Capture the cell that displays the provided text and extract its (X, Y) central coordinate. 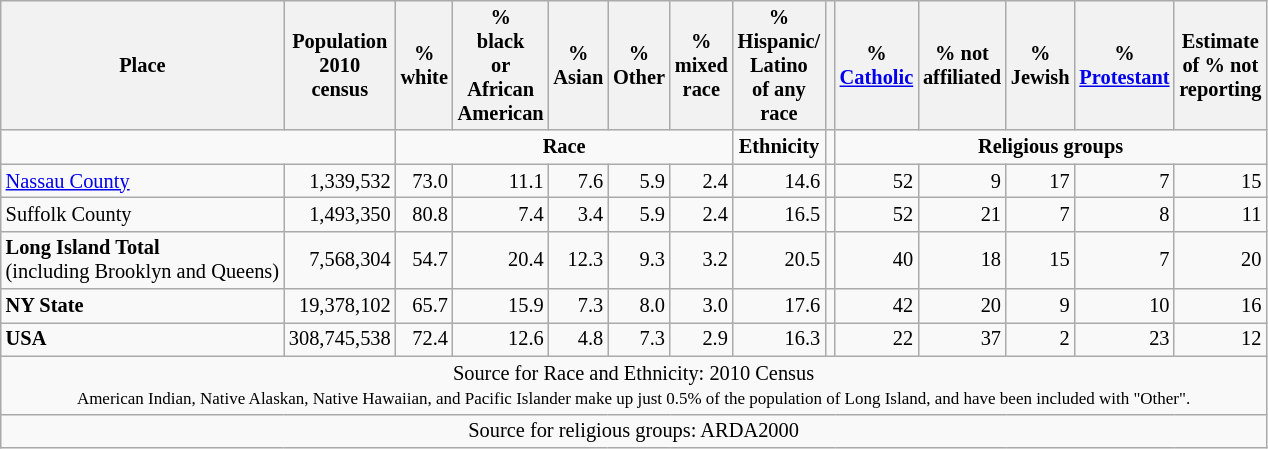
15.9 (501, 306)
Race (564, 147)
3.2 (702, 260)
308,745,538 (340, 339)
7,568,304 (340, 260)
2 (1040, 339)
9.3 (639, 260)
17 (1040, 181)
%white (424, 65)
Population2010census (340, 65)
42 (876, 306)
%Other (639, 65)
3.0 (702, 306)
%Jewish (1040, 65)
NY State (142, 306)
USA (142, 339)
23 (1124, 339)
19,378,102 (340, 306)
%Protestant (1124, 65)
3.4 (579, 214)
73.0 (424, 181)
%mixedrace (702, 65)
%Asian (579, 65)
7.6 (579, 181)
22 (876, 339)
20.5 (779, 260)
Estimateof % notreporting (1220, 65)
% notaffiliated (962, 65)
11.1 (501, 181)
12.6 (501, 339)
80.8 (424, 214)
20.4 (501, 260)
2.9 (702, 339)
21 (962, 214)
54.7 (424, 260)
Ethnicity (779, 147)
11 (1220, 214)
%blackorAfricanAmerican (501, 65)
17.6 (779, 306)
37 (962, 339)
4.8 (579, 339)
16 (1220, 306)
Religious groups (1051, 147)
14.6 (779, 181)
8 (1124, 214)
1,493,350 (340, 214)
Source for religious groups: ARDA2000 (634, 431)
72.4 (424, 339)
40 (876, 260)
16.5 (779, 214)
12 (1220, 339)
65.7 (424, 306)
7.4 (501, 214)
1,339,532 (340, 181)
Long Island Total(including Brooklyn and Queens) (142, 260)
Place (142, 65)
%Hispanic/Latinoof anyrace (779, 65)
Nassau County (142, 181)
%Catholic (876, 65)
8.0 (639, 306)
10 (1124, 306)
Suffolk County (142, 214)
18 (962, 260)
12.3 (579, 260)
16.3 (779, 339)
